Scan for the cell matching the given text and deliver its (X, Y) coordinate at center. 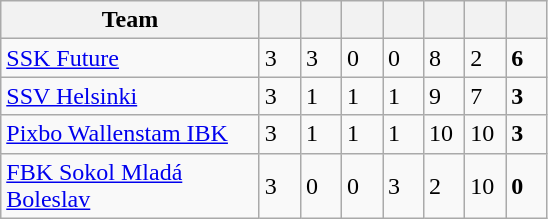
7 (486, 96)
6 (526, 58)
8 (444, 58)
Pixbo Wallenstam IBK (130, 134)
FBK Sokol Mladá Boleslav (130, 186)
SSV Helsinki (130, 96)
9 (444, 96)
SSK Future (130, 58)
Team (130, 20)
